Find where the given text appears and provide that cell's center as (x, y) coordinate. 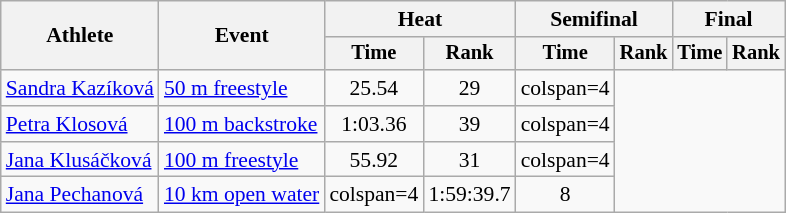
10 km open water (242, 195)
Petra Klosová (80, 124)
Athlete (80, 36)
Sandra Kazíková (80, 88)
Event (242, 36)
Heat (420, 19)
1:59:39.7 (469, 195)
55.92 (374, 160)
1:03.36 (374, 124)
100 m backstroke (242, 124)
Final (728, 19)
Semifinal (594, 19)
31 (469, 160)
29 (469, 88)
Jana Klusáčková (80, 160)
25.54 (374, 88)
39 (469, 124)
100 m freestyle (242, 160)
Jana Pechanová (80, 195)
50 m freestyle (242, 88)
8 (566, 195)
